Identify which cell holds the provided text, then report its [x, y] central coordinate. 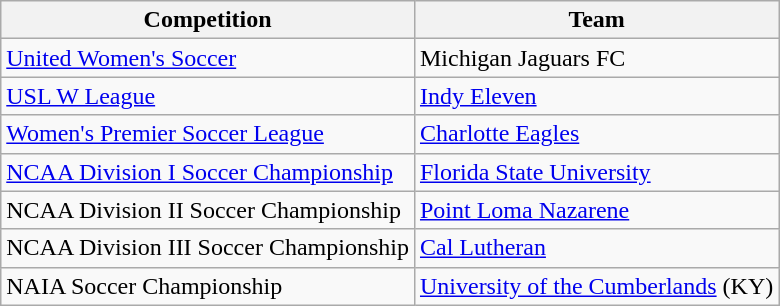
NCAA Division III Soccer Championship [208, 248]
Point Loma Nazarene [596, 210]
Cal Lutheran [596, 248]
University of the Cumberlands (KY) [596, 286]
NCAA Division II Soccer Championship [208, 210]
Team [596, 20]
NAIA Soccer Championship [208, 286]
Women's Premier Soccer League [208, 134]
USL W League [208, 96]
Competition [208, 20]
Michigan Jaguars FC [596, 58]
United Women's Soccer [208, 58]
Florida State University [596, 172]
Charlotte Eagles [596, 134]
Indy Eleven [596, 96]
NCAA Division I Soccer Championship [208, 172]
